Extract the [x, y] coordinate from the center of the cell holding the provided text.  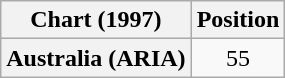
Australia (ARIA) [96, 58]
55 [238, 58]
Chart (1997) [96, 20]
Position [238, 20]
